Return [x, y] of the center of cell containing provided text 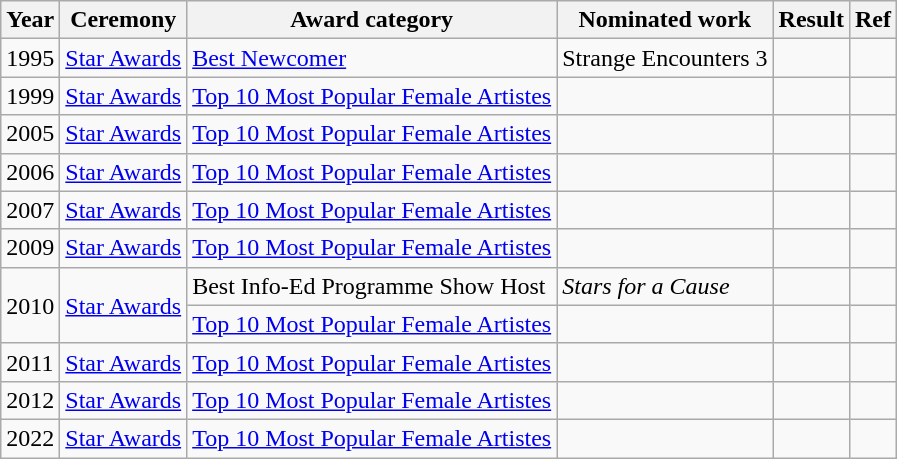
Year [30, 20]
Best Newcomer [372, 58]
Nominated work [665, 20]
Best Info-Ed Programme Show Host [372, 286]
2005 [30, 134]
2012 [30, 400]
Ref [872, 20]
2011 [30, 362]
2022 [30, 438]
1999 [30, 96]
Strange Encounters 3 [665, 58]
1995 [30, 58]
Ceremony [124, 20]
2006 [30, 172]
Result [811, 20]
Stars for a Cause [665, 286]
2010 [30, 305]
2007 [30, 210]
Award category [372, 20]
2009 [30, 248]
